Output the [x, y] coordinate of the center of the cell containing the given text.  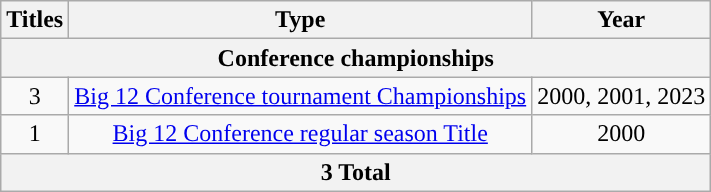
Titles [35, 20]
3 [35, 96]
Big 12 Conference tournament Championships [300, 96]
Year [622, 20]
2000, 2001, 2023 [622, 96]
2000 [622, 134]
3 Total [356, 172]
1 [35, 134]
Conference championships [356, 58]
Type [300, 20]
Big 12 Conference regular season Title [300, 134]
